Output the [x, y] coordinate of the center of the cell containing the given text.  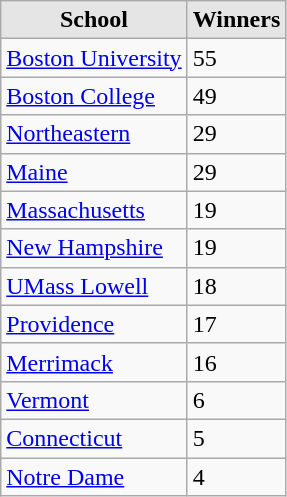
Connecticut [94, 438]
6 [236, 400]
49 [236, 96]
16 [236, 362]
4 [236, 477]
New Hampshire [94, 248]
Winners [236, 20]
Merrimack [94, 362]
55 [236, 58]
School [94, 20]
Massachusetts [94, 210]
18 [236, 286]
Providence [94, 324]
17 [236, 324]
5 [236, 438]
Boston University [94, 58]
Northeastern [94, 134]
Vermont [94, 400]
Maine [94, 172]
Boston College [94, 96]
UMass Lowell [94, 286]
Notre Dame [94, 477]
